Return the [x, y] coordinate for the center point of the cell that contains the specified text.  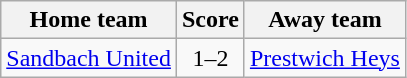
Away team [324, 20]
1–2 [210, 58]
Sandbach United [89, 58]
Home team [89, 20]
Score [210, 20]
Prestwich Heys [324, 58]
